From the cell containing the given text, extract its center point as [x, y] coordinate. 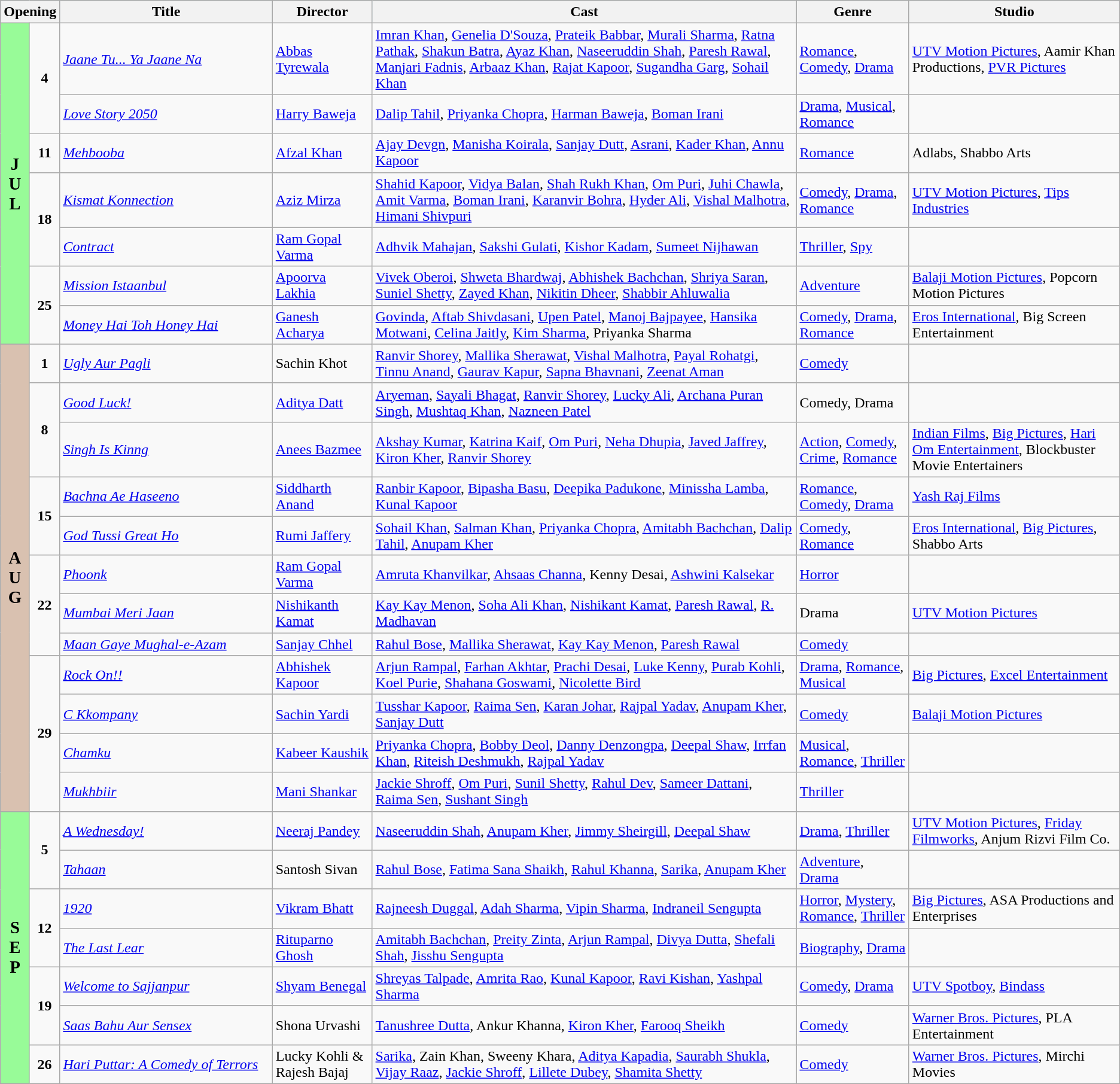
Romance [853, 153]
Cast [584, 12]
Harry Baweja [322, 114]
Tusshar Kapoor, Raima Sen, Karan Johar, Rajpal Yadav, Anupam Kher, Sanjay Dutt [584, 714]
Tahaan [166, 870]
Sachin Yardi [322, 714]
Rahul Bose, Fatima Sana Shaikh, Rahul Khanna, Sarika, Anupam Kher [584, 870]
Aditya Datt [322, 402]
Thriller [853, 792]
JUL [15, 184]
Rock On!! [166, 675]
Eros International, Big Screen Entertainment [1014, 324]
Aryeman, Sayali Bhagat, Ranvir Shorey, Lucky Ali, Archana Puran Singh, Mushtaq Khan, Nazneen Patel [584, 402]
Vikram Bhatt [322, 908]
Naseeruddin Shah, Anupam Kher, Jimmy Sheirgill, Deepal Shaw [584, 830]
Horror [853, 574]
Horror, Mystery, Romance, Thriller [853, 908]
4 [44, 78]
Amruta Khanvilkar, Ahsaas Channa, Kenny Desai, Ashwini Kalsekar [584, 574]
Priyanka Chopra, Bobby Deol, Danny Denzongpa, Deepal Shaw, Irrfan Khan, Riteish Deshmukh, Rajpal Yadav [584, 753]
Afzal Khan [322, 153]
8 [44, 430]
God Tussi Great Ho [166, 535]
18 [44, 219]
Akshay Kumar, Katrina Kaif, Om Puri, Neha Dhupia, Javed Jaffrey, Kiron Kher, Ranvir Shorey [584, 449]
Shyam Benegal [322, 986]
Sanjay Chhel [322, 644]
Balaji Motion Pictures [1014, 714]
Bachna Ae Haseeno [166, 497]
Adventure, Drama [853, 870]
Adhvik Mahajan, Sakshi Gulati, Kishor Kadam, Sumeet Nijhawan [584, 246]
Title [166, 12]
Rituparno Ghosh [322, 948]
Ajay Devgn, Manisha Koirala, Sanjay Dutt, Asrani, Kader Khan, Annu Kapoor [584, 153]
Rajneesh Duggal, Adah Sharma, Vipin Sharma, Indraneil Sengupta [584, 908]
Abhishek Kapoor [322, 675]
Siddharth Anand [322, 497]
Mani Shankar [322, 792]
Santosh Sivan [322, 870]
Action, Comedy, Crime, Romance [853, 449]
Big Pictures, ASA Productions and Enterprises [1014, 908]
Abbas Tyrewala [322, 59]
Ranvir Shorey, Mallika Sherawat, Vishal Malhotra, Payal Rohatgi, Tinnu Anand, Gaurav Kapur, Sapna Bhavnani, Zeenat Aman [584, 364]
Sarika, Zain Khan, Sweeny Khara, Aditya Kapadia, Saurabh Shukla, Vijay Raaz, Jackie Shroff, Lillete Dubey, Shamita Shetty [584, 1064]
Hari Puttar: A Comedy of Terrors [166, 1064]
C Kkompany [166, 714]
Sohail Khan, Salman Khan, Priyanka Chopra, Amitabh Bachchan, Dalip Tahil, Anupam Kher [584, 535]
Warner Bros. Pictures, Mirchi Movies [1014, 1064]
Saas Bahu Aur Sensex [166, 1025]
Balaji Motion Pictures, Popcorn Motion Pictures [1014, 286]
Yash Raj Films [1014, 497]
Drama, Romance, Musical [853, 675]
25 [44, 305]
19 [44, 1006]
Shreyas Talpade, Amrita Rao, Kunal Kapoor, Ravi Kishan, Yashpal Sharma [584, 986]
UTV Motion Pictures, Tips Industries [1014, 200]
Govinda, Aftab Shivdasani, Upen Patel, Manoj Bajpayee, Hansika Motwani, Celina Jaitly, Kim Sharma, Priyanka Sharma [584, 324]
Director [322, 12]
Ranbir Kapoor, Bipasha Basu, Deepika Padukone, Minissha Lamba, Kunal Kapoor [584, 497]
Apoorva Lakhia [322, 286]
Kay Kay Menon, Soha Ali Khan, Nishikant Kamat, Paresh Rawal, R. Madhavan [584, 614]
Lucky Kohli & Rajesh Bajaj [322, 1064]
Drama [853, 614]
UTV Motion Pictures [1014, 614]
12 [44, 928]
Warner Bros. Pictures, PLA Entertainment [1014, 1025]
Neeraj Pandey [322, 830]
UTV Motion Pictures, Friday Filmworks, Anjum Rizvi Film Co. [1014, 830]
Adlabs, Shabbo Arts [1014, 153]
Drama, Thriller [853, 830]
Big Pictures, Excel Entertainment [1014, 675]
Rumi Jaffery [322, 535]
Comedy, Romance [853, 535]
SEP [15, 948]
Arjun Rampal, Farhan Akhtar, Prachi Desai, Luke Kenny, Purab Kohli, Koel Purie, Shahana Goswami, Nicolette Bird [584, 675]
AUG [15, 578]
5 [44, 850]
Nishikanth Kamat [322, 614]
A Wednesday! [166, 830]
Phoonk [166, 574]
Amitabh Bachchan, Preity Zinta, Arjun Rampal, Divya Dutta, Shefali Shah, Jisshu Sengupta [584, 948]
Mukhbiir [166, 792]
UTV Spotboy, Bindass [1014, 986]
26 [44, 1064]
Chamku [166, 753]
UTV Motion Pictures, Aamir Khan Productions, PVR Pictures [1014, 59]
Jackie Shroff, Om Puri, Sunil Shetty, Rahul Dev, Sameer Dattani, Raima Sen, Sushant Singh [584, 792]
Aziz Mirza [322, 200]
Love Story 2050 [166, 114]
Anees Bazmee [322, 449]
Musical, Romance, Thriller [853, 753]
Mehbooba [166, 153]
Opening [30, 12]
Vivek Oberoi, Shweta Bhardwaj, Abhishek Bachchan, Shriya Saran, Suniel Shetty, Zayed Khan, Nikitin Dheer, Shabbir Ahluwalia [584, 286]
Rahul Bose, Mallika Sherawat, Kay Kay Menon, Paresh Rawal [584, 644]
Good Luck! [166, 402]
29 [44, 733]
1 [44, 364]
Jaane Tu... Ya Jaane Na [166, 59]
Shona Urvashi [322, 1025]
Maan Gaye Mughal-e-Azam [166, 644]
Contract [166, 246]
Welcome to Sajjanpur [166, 986]
22 [44, 605]
Ugly Aur Pagli [166, 364]
11 [44, 153]
Eros International, Big Pictures, Shabbo Arts [1014, 535]
Mumbai Meri Jaan [166, 614]
1920 [166, 908]
The Last Lear [166, 948]
Tanushree Dutta, Ankur Khanna, Kiron Kher, Farooq Sheikh [584, 1025]
Singh Is Kinng [166, 449]
Genre [853, 12]
Thriller, Spy [853, 246]
Money Hai Toh Honey Hai [166, 324]
Indian Films, Big Pictures, Hari Om Entertainment, Blockbuster Movie Entertainers [1014, 449]
Sachin Khot [322, 364]
Studio [1014, 12]
15 [44, 516]
Biography, Drama [853, 948]
Ganesh Acharya [322, 324]
Drama, Musical, Romance [853, 114]
Dalip Tahil, Priyanka Chopra, Harman Baweja, Boman Irani [584, 114]
Kabeer Kaushik [322, 753]
Mission Istaanbul [166, 286]
Kismat Konnection [166, 200]
Adventure [853, 286]
